For the text-containing cell, return its midpoint in [X, Y] coordinate format. 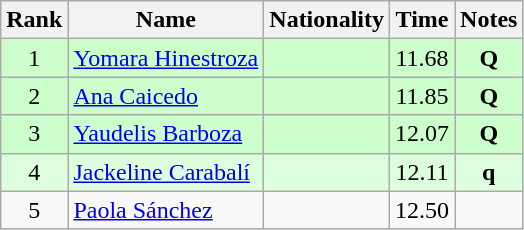
Paola Sánchez [166, 210]
11.68 [422, 58]
3 [34, 134]
5 [34, 210]
12.11 [422, 172]
Time [422, 20]
11.85 [422, 96]
12.50 [422, 210]
Yaudelis Barboza [166, 134]
Name [166, 20]
Rank [34, 20]
q [489, 172]
12.07 [422, 134]
4 [34, 172]
2 [34, 96]
Notes [489, 20]
1 [34, 58]
Ana Caicedo [166, 96]
Nationality [327, 20]
Jackeline Carabalí [166, 172]
Yomara Hinestroza [166, 58]
